Locate the cell with the specified text and output its [x, y] center coordinate. 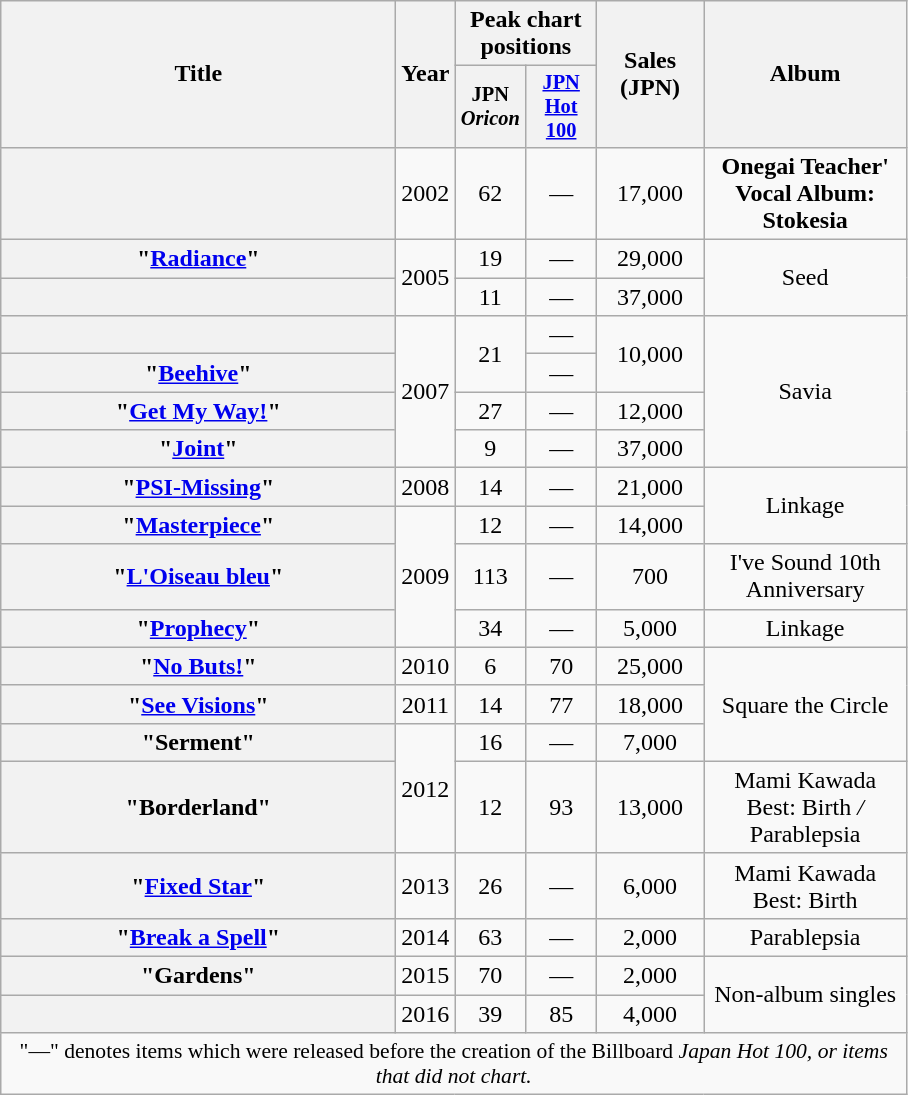
16 [490, 742]
"Fixed Star" [198, 886]
"L'Oiseau bleu" [198, 576]
JPNHot 100 [562, 107]
13,000 [650, 807]
27 [490, 411]
19 [490, 259]
"Masterpiece" [198, 525]
700 [650, 576]
2014 [426, 937]
21,000 [650, 487]
Mami Kawada Best: Birth / Parablepsia [806, 807]
5,000 [650, 628]
2015 [426, 976]
"Radiance" [198, 259]
"PSI-Missing" [198, 487]
"Gardens" [198, 976]
2012 [426, 788]
"—" denotes items which were released before the creation of the Billboard Japan Hot 100, or items that did not chart. [454, 1064]
85 [562, 1014]
"Get My Way!" [198, 411]
"Beehive" [198, 373]
2007 [426, 392]
63 [490, 937]
6 [490, 666]
26 [490, 886]
"See Visions" [198, 704]
93 [562, 807]
25,000 [650, 666]
"Joint" [198, 449]
2013 [426, 886]
113 [490, 576]
2010 [426, 666]
Title [198, 74]
Mami Kawada Best: Birth [806, 886]
JPNOricon [490, 107]
17,000 [650, 193]
"Prophecy" [198, 628]
7,000 [650, 742]
29,000 [650, 259]
2016 [426, 1014]
Peak chart positions [526, 34]
21 [490, 354]
I've Sound 10th Anniversary [806, 576]
4,000 [650, 1014]
Year [426, 74]
Onegai Teacher' Vocal Album: Stokesia [806, 193]
6,000 [650, 886]
2002 [426, 193]
2011 [426, 704]
39 [490, 1014]
Seed [806, 278]
10,000 [650, 354]
"Serment" [198, 742]
9 [490, 449]
11 [490, 297]
18,000 [650, 704]
14,000 [650, 525]
Sales (JPN) [650, 74]
"Break a Spell" [198, 937]
Album [806, 74]
Savia [806, 392]
"Borderland" [198, 807]
77 [562, 704]
Square the Circle [806, 704]
2005 [426, 278]
2008 [426, 487]
"No Buts!" [198, 666]
Non-album singles [806, 995]
Parablepsia [806, 937]
62 [490, 193]
2009 [426, 576]
34 [490, 628]
12,000 [650, 411]
